Identify which cell holds the provided text, then report its (X, Y) central coordinate. 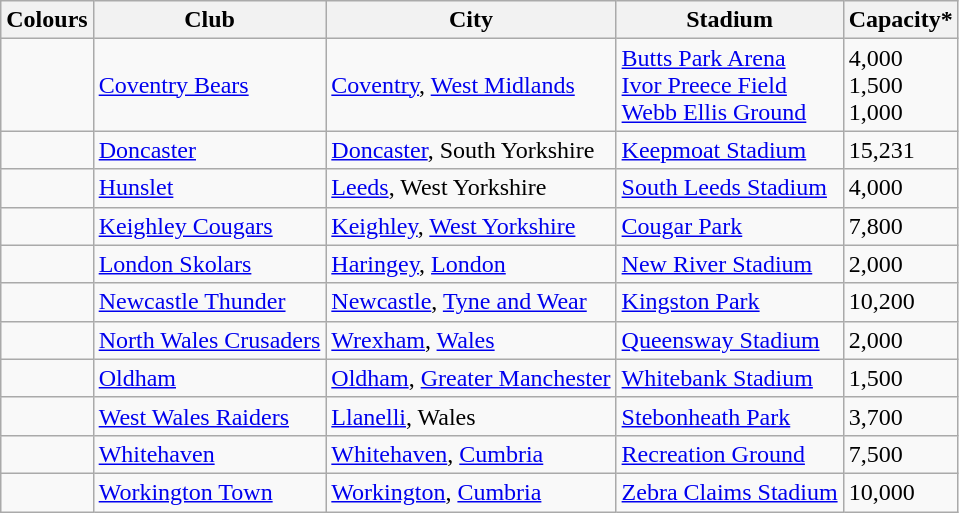
Leeds, West Yorkshire (471, 188)
Keighley, West Yorkshire (471, 226)
Keepmoat Stadium (730, 150)
New River Stadium (730, 264)
4,0001,5001,000 (900, 85)
Doncaster, South Yorkshire (471, 150)
Kingston Park (730, 302)
Stadium (730, 20)
North Wales Crusaders (210, 340)
Club (210, 20)
Oldham, Greater Manchester (471, 378)
Oldham (210, 378)
City (471, 20)
Colours (47, 20)
7,500 (900, 454)
10,200 (900, 302)
Wrexham, Wales (471, 340)
Workington Town (210, 492)
Hunslet (210, 188)
Butts Park ArenaIvor Preece FieldWebb Ellis Ground (730, 85)
3,700 (900, 416)
Stebonheath Park (730, 416)
Queensway Stadium (730, 340)
Haringey, London (471, 264)
Coventry Bears (210, 85)
Recreation Ground (730, 454)
South Leeds Stadium (730, 188)
Capacity* (900, 20)
London Skolars (210, 264)
Newcastle, Tyne and Wear (471, 302)
7,800 (900, 226)
Keighley Cougars (210, 226)
10,000 (900, 492)
4,000 (900, 188)
Whitehaven, Cumbria (471, 454)
Cougar Park (730, 226)
1,500 (900, 378)
Whitehaven (210, 454)
Newcastle Thunder (210, 302)
West Wales Raiders (210, 416)
Whitebank Stadium (730, 378)
Zebra Claims Stadium (730, 492)
Workington, Cumbria (471, 492)
Doncaster (210, 150)
Llanelli, Wales (471, 416)
15,231 (900, 150)
Coventry, West Midlands (471, 85)
